Return the (X, Y) coordinate for the center point of the cell that contains the specified text.  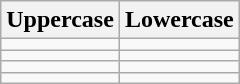
Lowercase (179, 20)
Uppercase (60, 20)
